Scan for the cell matching the given text and deliver its [X, Y] coordinate at center. 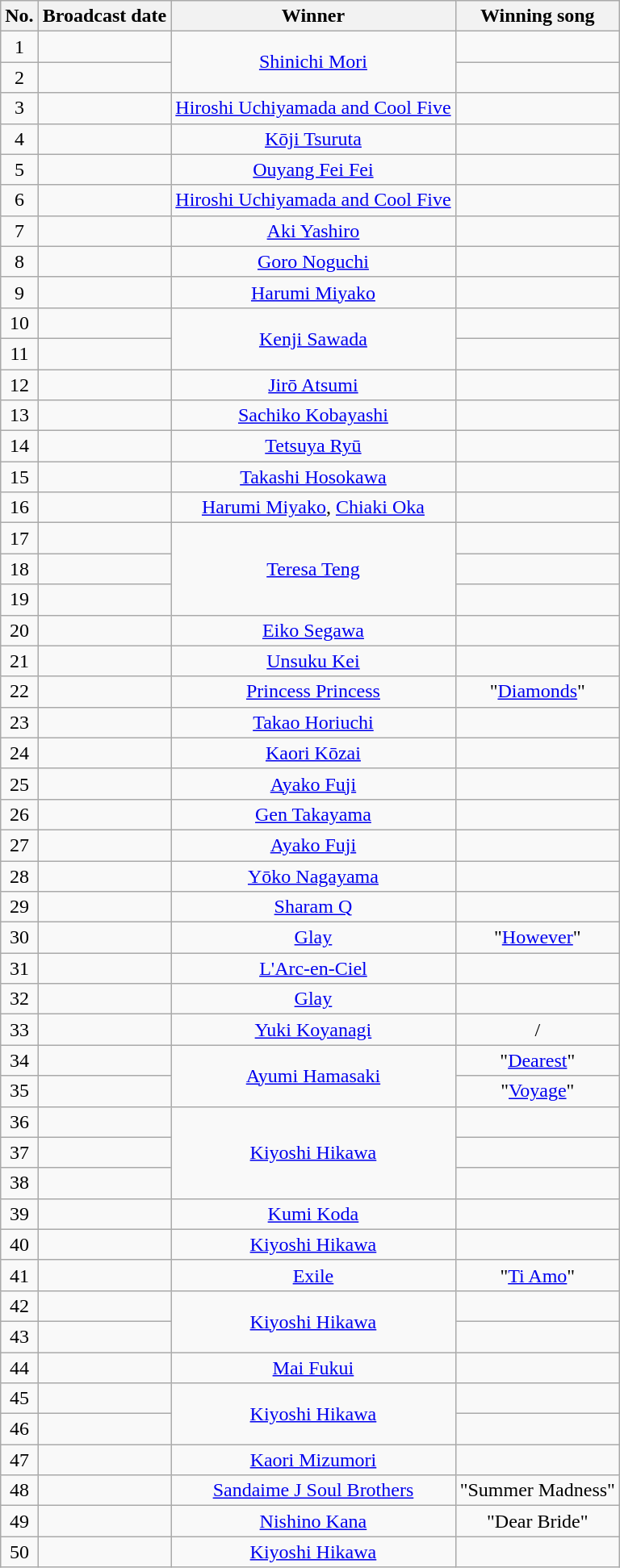
Kaori Kōzai [313, 753]
Tetsuya Ryū [313, 446]
6 [19, 200]
27 [19, 845]
39 [19, 1214]
8 [19, 261]
23 [19, 722]
Sharam Q [313, 907]
No. [19, 16]
49 [19, 1521]
11 [19, 353]
47 [19, 1460]
9 [19, 292]
Ayumi Hamasaki [313, 1076]
40 [19, 1244]
Harumi Miyako, Chiaki Oka [313, 508]
12 [19, 385]
30 [19, 938]
Broadcast date [105, 16]
19 [19, 600]
Takao Horiuchi [313, 722]
Goro Noguchi [313, 261]
Kenji Sawada [313, 338]
29 [19, 907]
Exile [313, 1275]
Aki Yashiro [313, 231]
Eiko Segawa [313, 630]
3 [19, 108]
Shinichi Mori [313, 62]
Nishino Kana [313, 1521]
14 [19, 446]
1 [19, 47]
13 [19, 416]
21 [19, 661]
37 [19, 1152]
7 [19, 231]
Sandaime J Soul Brothers [313, 1491]
22 [19, 692]
Winner [313, 16]
15 [19, 477]
"Dearest" [538, 1060]
Kōji Tsuruta [313, 139]
16 [19, 508]
41 [19, 1275]
44 [19, 1368]
18 [19, 569]
Sachiko Kobayashi [313, 416]
Ouyang Fei Fei [313, 169]
Princess Princess [313, 692]
Kumi Koda [313, 1214]
L'Arc-en-Ciel [313, 968]
17 [19, 538]
34 [19, 1060]
10 [19, 323]
48 [19, 1491]
"Ti Amo" [538, 1275]
31 [19, 968]
Yuki Koyanagi [313, 1030]
20 [19, 630]
Takashi Hosokawa [313, 477]
Jirō Atsumi [313, 385]
24 [19, 753]
Teresa Teng [313, 569]
25 [19, 784]
Yōko Nagayama [313, 876]
"Voyage" [538, 1091]
Harumi Miyako [313, 292]
Kaori Mizumori [313, 1460]
/ [538, 1030]
38 [19, 1183]
45 [19, 1399]
"Summer Madness" [538, 1491]
5 [19, 169]
Gen Takayama [313, 814]
35 [19, 1091]
"Dear Bride" [538, 1521]
Unsuku Kei [313, 661]
32 [19, 999]
33 [19, 1030]
Mai Fukui [313, 1368]
46 [19, 1429]
Winning song [538, 16]
"However" [538, 938]
28 [19, 876]
"Diamonds" [538, 692]
50 [19, 1552]
42 [19, 1306]
43 [19, 1336]
2 [19, 77]
36 [19, 1122]
26 [19, 814]
4 [19, 139]
